Locate the cell with the specified text and output its (x, y) center coordinate. 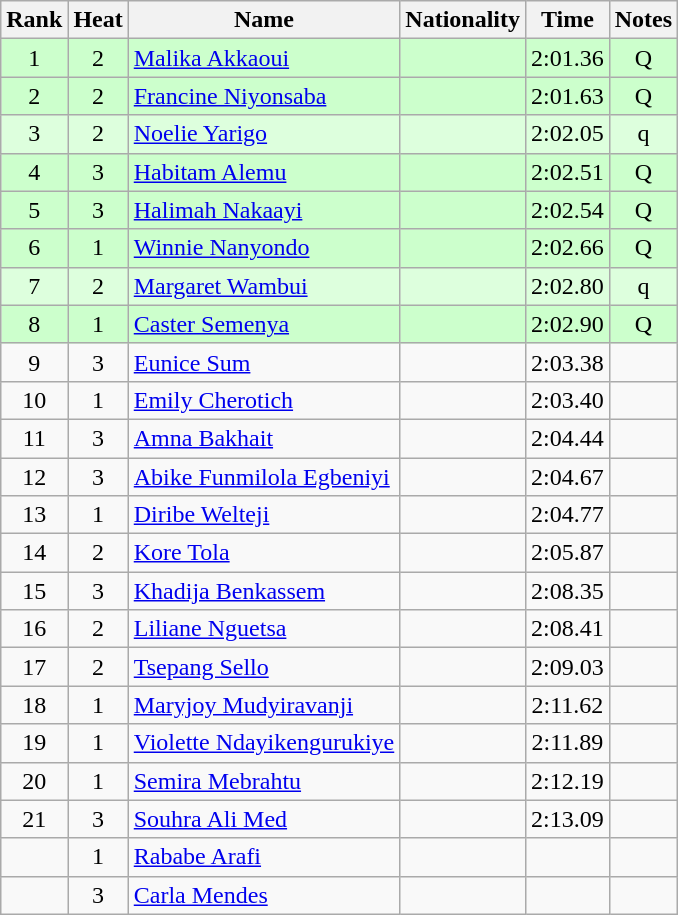
Time (568, 20)
9 (34, 362)
Tsepang Sello (264, 667)
6 (34, 248)
Liliane Nguetsa (264, 629)
Habitam Alemu (264, 172)
2:12.19 (568, 781)
Violette Ndayikengurukiye (264, 743)
2:02.80 (568, 286)
Noelie Yarigo (264, 134)
2:08.41 (568, 629)
17 (34, 667)
7 (34, 286)
Eunice Sum (264, 362)
2:04.77 (568, 515)
Rank (34, 20)
Halimah Nakaayi (264, 210)
2:11.89 (568, 743)
2:04.44 (568, 438)
Heat (98, 20)
4 (34, 172)
2:01.63 (568, 96)
Souhra Ali Med (264, 819)
Francine Niyonsaba (264, 96)
2:01.36 (568, 58)
Winnie Nanyondo (264, 248)
Semira Mebrahtu (264, 781)
2:09.03 (568, 667)
2:02.51 (568, 172)
5 (34, 210)
15 (34, 591)
2:11.62 (568, 705)
16 (34, 629)
Name (264, 20)
2:05.87 (568, 553)
2:03.38 (568, 362)
8 (34, 324)
Carla Mendes (264, 895)
Diribe Welteji (264, 515)
2:02.90 (568, 324)
Khadija Benkassem (264, 591)
2:04.67 (568, 477)
21 (34, 819)
14 (34, 553)
Rababe Arafi (264, 857)
Emily Cherotich (264, 400)
Amna Bakhait (264, 438)
2:13.09 (568, 819)
Kore Tola (264, 553)
Maryjoy Mudyiravanji (264, 705)
2:02.66 (568, 248)
2:08.35 (568, 591)
2:02.05 (568, 134)
Abike Funmilola Egbeniyi (264, 477)
12 (34, 477)
2:03.40 (568, 400)
11 (34, 438)
19 (34, 743)
Caster Semenya (264, 324)
10 (34, 400)
20 (34, 781)
Nationality (463, 20)
2:02.54 (568, 210)
Malika Akkaoui (264, 58)
13 (34, 515)
18 (34, 705)
Notes (643, 20)
Margaret Wambui (264, 286)
